Scan for the cell matching the given text and deliver its [X, Y] coordinate at center. 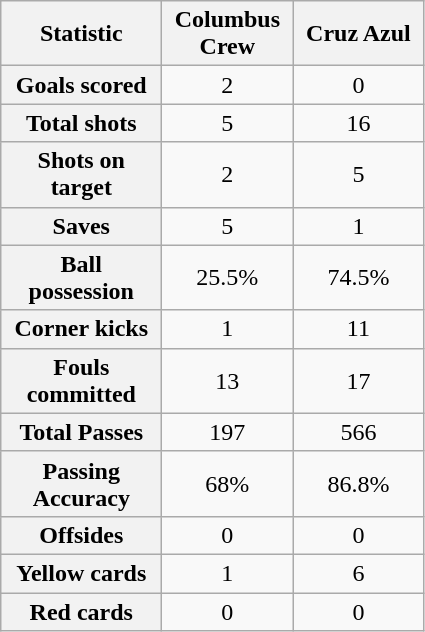
Cruz Azul [358, 34]
Goals scored [82, 85]
Passing Accuracy [82, 484]
566 [358, 432]
Columbus Crew [228, 34]
Shots on target [82, 174]
Red cards [82, 611]
86.8% [358, 484]
Ball possession [82, 278]
74.5% [358, 278]
17 [358, 380]
Yellow cards [82, 573]
Fouls committed [82, 380]
25.5% [228, 278]
13 [228, 380]
6 [358, 573]
Total shots [82, 123]
197 [228, 432]
Statistic [82, 34]
11 [358, 329]
Corner kicks [82, 329]
Offsides [82, 535]
16 [358, 123]
Total Passes [82, 432]
68% [228, 484]
Saves [82, 226]
